Locate the cell with the specified text and output its (X, Y) center coordinate. 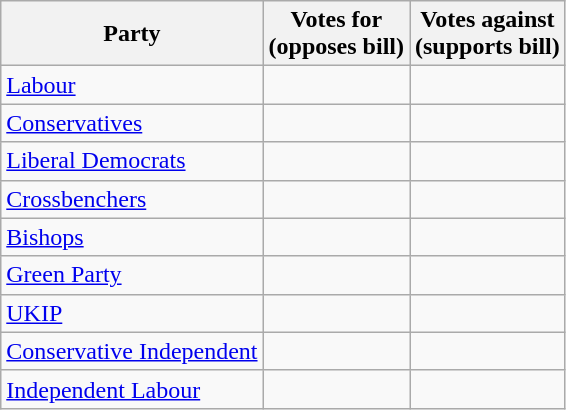
Party (132, 34)
UKIP (132, 313)
Conservative Independent (132, 351)
Conservatives (132, 123)
Votes against(supports bill) (488, 34)
Crossbenchers (132, 199)
Labour (132, 85)
Liberal Democrats (132, 161)
Independent Labour (132, 389)
Green Party (132, 275)
Votes for(opposes bill) (336, 34)
Bishops (132, 237)
